For the text-containing cell, return its midpoint in (x, y) coordinate format. 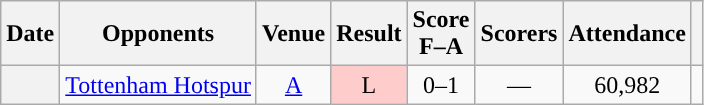
Date (30, 34)
60,982 (627, 85)
Tottenham Hotspur (158, 85)
Venue (293, 34)
A (293, 85)
Opponents (158, 34)
Scorers (519, 34)
0–1 (441, 85)
Attendance (627, 34)
L (369, 85)
Result (369, 34)
— (519, 85)
ScoreF–A (441, 34)
